Return the (x, y) coordinate for the center point of the cell that contains the specified text.  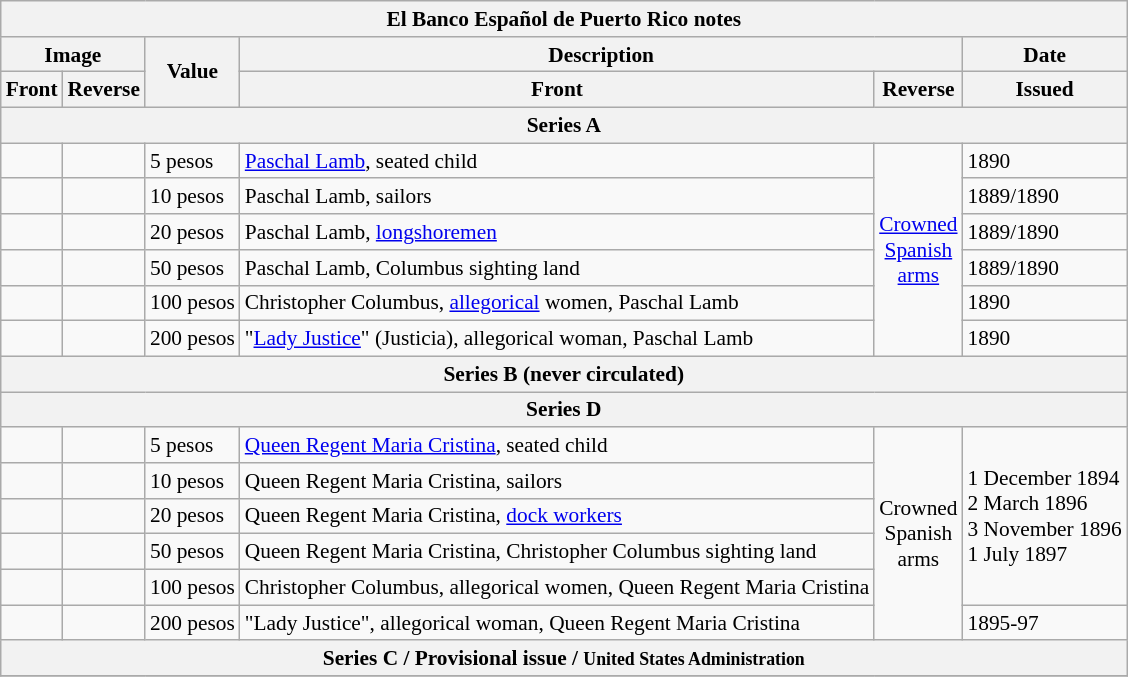
Series D (564, 410)
Paschal Lamb, longshoremen (557, 232)
Series C / Provisional issue / United States Administration (564, 659)
El Banco Español de Puerto Rico notes (564, 19)
1895-97 (1045, 623)
1 December 18942 March 18963 November 18961 July 1897 (1045, 516)
Queen Regent Maria Cristina, dock workers (557, 516)
Description (602, 55)
Queen Regent Maria Cristina, Christopher Columbus sighting land (557, 552)
Christopher Columbus, allegorical women, Paschal Lamb (557, 303)
Paschal Lamb, sailors (557, 197)
Image (73, 55)
Value (192, 72)
Christopher Columbus, allegorical women, Queen Regent Maria Cristina (557, 587)
Paschal Lamb, seated child (557, 161)
Series B (never circulated) (564, 374)
"Lady Justice", allegorical woman, Queen Regent Maria Cristina (557, 623)
"Lady Justice" (Justicia), allegorical woman, Paschal Lamb (557, 339)
Series A (564, 126)
Paschal Lamb, Columbus sighting land (557, 268)
Issued (1045, 90)
Queen Regent Maria Cristina, seated child (557, 445)
Queen Regent Maria Cristina, sailors (557, 481)
Date (1045, 55)
